Detect which cell encompasses the target text, then output its (x, y) center coordinate. 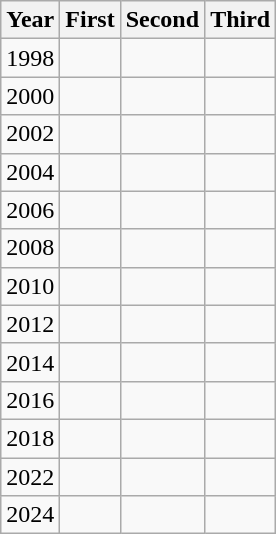
2006 (30, 210)
2010 (30, 286)
Year (30, 20)
2024 (30, 515)
2000 (30, 96)
2018 (30, 438)
2014 (30, 362)
2004 (30, 172)
2008 (30, 248)
2022 (30, 477)
1998 (30, 58)
2016 (30, 400)
Third (240, 20)
2012 (30, 324)
First (90, 20)
Second (162, 20)
2002 (30, 134)
